Determine the (x, y) coordinate at the center of the cell enclosing the given text.  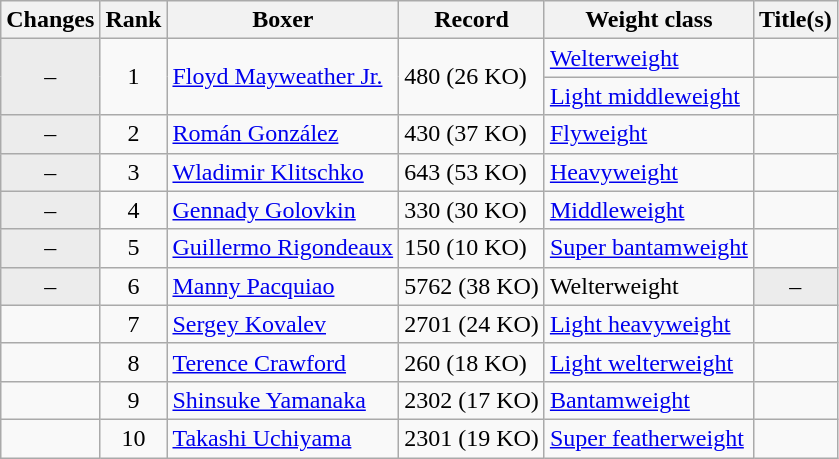
2 (134, 134)
10 (134, 438)
Heavyweight (648, 172)
Light heavyweight (648, 324)
Middleweight (648, 210)
Weight class (648, 20)
2301 (19 KO) (472, 438)
Shinsuke Yamanaka (283, 400)
430 (37 KO) (472, 134)
6 (134, 286)
Guillermo Rigondeaux (283, 248)
5 (134, 248)
Title(s) (795, 20)
Rank (134, 20)
260 (18 KO) (472, 362)
Sergey Kovalev (283, 324)
7 (134, 324)
3 (134, 172)
330 (30 KO) (472, 210)
Floyd Mayweather Jr. (283, 77)
Super featherweight (648, 438)
Record (472, 20)
5762 (38 KO) (472, 286)
Flyweight (648, 134)
643 (53 KO) (472, 172)
Gennady Golovkin (283, 210)
Manny Pacquiao (283, 286)
150 (10 KO) (472, 248)
Super bantamweight (648, 248)
2302 (17 KO) (472, 400)
Bantamweight (648, 400)
Light welterweight (648, 362)
Terence Crawford (283, 362)
Light middleweight (648, 96)
Boxer (283, 20)
Wladimir Klitschko (283, 172)
1 (134, 77)
2701 (24 KO) (472, 324)
Román González (283, 134)
Takashi Uchiyama (283, 438)
4 (134, 210)
480 (26 KO) (472, 77)
9 (134, 400)
Changes (50, 20)
8 (134, 362)
